Output the (X, Y) coordinate of the center of the cell containing the given text.  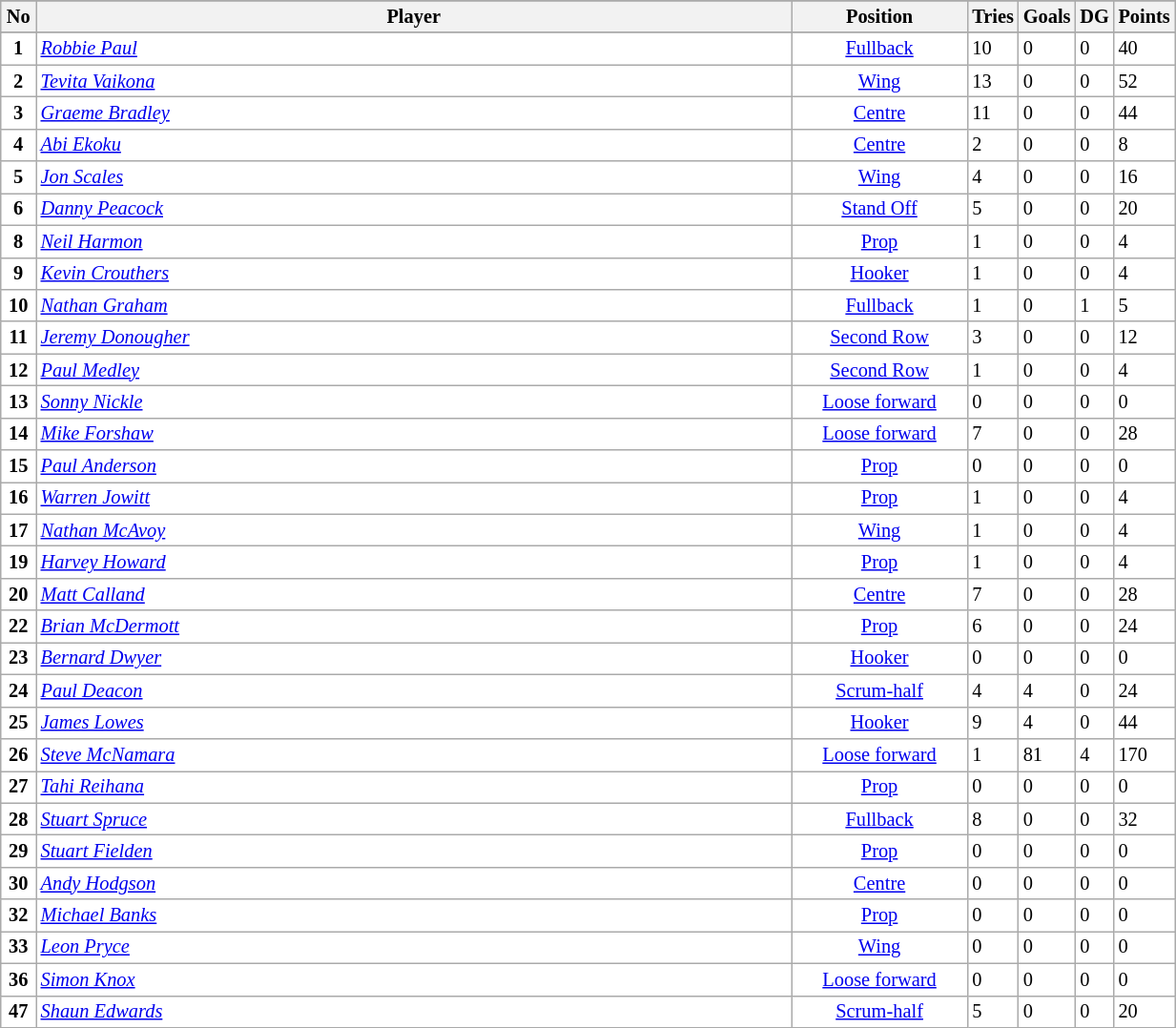
Shaun Edwards (414, 1012)
170 (1145, 754)
James Lowes (414, 723)
Mike Forshaw (414, 434)
Stuart Spruce (414, 819)
Brian McDermott (414, 627)
Points (1145, 16)
Danny Peacock (414, 209)
17 (19, 530)
Neil Harmon (414, 241)
Abi Ekoku (414, 145)
Goals (1047, 16)
Stand Off (879, 209)
19 (19, 562)
Jon Scales (414, 177)
Player (414, 16)
22 (19, 627)
Graeme Bradley (414, 113)
Leon Pryce (414, 947)
29 (19, 851)
14 (19, 434)
Simon Knox (414, 979)
30 (19, 883)
Nathan Graham (414, 305)
DG (1094, 16)
Position (879, 16)
27 (19, 787)
33 (19, 947)
52 (1145, 81)
81 (1047, 754)
Sonny Nickle (414, 401)
Harvey Howard (414, 562)
25 (19, 723)
No (19, 16)
47 (19, 1012)
23 (19, 658)
Tevita Vaikona (414, 81)
Robbie Paul (414, 49)
Andy Hodgson (414, 883)
36 (19, 979)
Nathan McAvoy (414, 530)
Stuart Fielden (414, 851)
Kevin Crouthers (414, 274)
Paul Medley (414, 370)
Steve McNamara (414, 754)
Warren Jowitt (414, 498)
Paul Deacon (414, 690)
Matt Calland (414, 594)
Tahi Reihana (414, 787)
26 (19, 754)
Tries (992, 16)
40 (1145, 49)
15 (19, 466)
Michael Banks (414, 915)
Paul Anderson (414, 466)
Bernard Dwyer (414, 658)
Jeremy Donougher (414, 338)
